Provide the [x, y] coordinate of the cell's center where the given text is located.  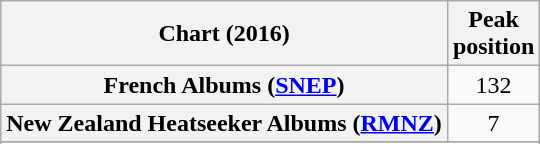
New Zealand Heatseeker Albums (RMNZ) [224, 123]
Chart (2016) [224, 34]
132 [493, 85]
7 [493, 123]
Peakposition [493, 34]
French Albums (SNEP) [224, 85]
